From the cell containing the given text, extract its center point as [x, y] coordinate. 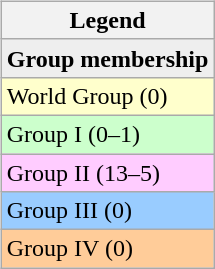
Group membership [108, 58]
Group II (13–5) [108, 173]
Group IV (0) [108, 249]
Group I (0–1) [108, 134]
Legend [108, 20]
Group III (0) [108, 211]
World Group (0) [108, 96]
